For the text-containing cell, return its midpoint in [X, Y] coordinate format. 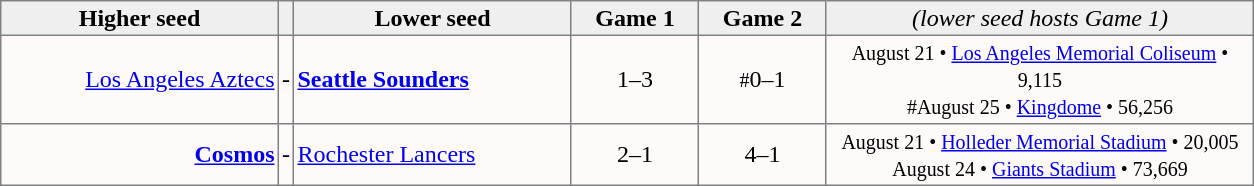
Cosmos [140, 155]
Game 1 [635, 18]
August 21 • Los Angeles Memorial Coliseum • 9,115#August 25 • Kingdome • 56,256 [1040, 79]
Los Angeles Aztecs [140, 79]
2–1 [635, 155]
Lower seed [433, 18]
Higher seed [140, 18]
(lower seed hosts Game 1) [1040, 18]
4–1 [763, 155]
#0–1 [763, 79]
1–3 [635, 79]
Seattle Sounders [433, 79]
Rochester Lancers [433, 155]
Game 2 [763, 18]
August 21 • Holleder Memorial Stadium • 20,005August 24 • Giants Stadium • 73,669 [1040, 155]
